From the cell containing the given text, extract its center point as (x, y) coordinate. 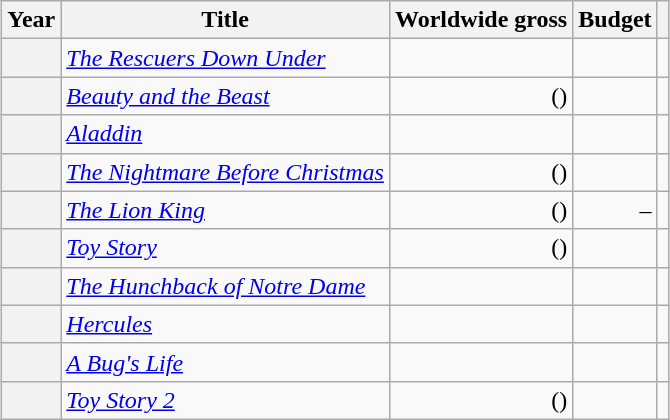
The Rescuers Down Under (226, 58)
Year (32, 20)
Toy Story (226, 248)
– (615, 210)
The Lion King (226, 210)
A Bug's Life (226, 362)
Toy Story 2 (226, 400)
Aladdin (226, 134)
Beauty and the Beast (226, 96)
Hercules (226, 324)
Budget (615, 20)
Title (226, 20)
Worldwide gross (480, 20)
The Nightmare Before Christmas (226, 172)
The Hunchback of Notre Dame (226, 286)
